Capture the cell that displays the provided text and extract its (x, y) central coordinate. 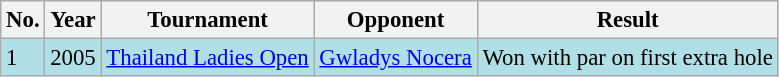
Tournament (208, 20)
1 (23, 58)
2005 (73, 58)
No. (23, 20)
Gwladys Nocera (396, 58)
Year (73, 20)
Won with par on first extra hole (628, 58)
Opponent (396, 20)
Result (628, 20)
Thailand Ladies Open (208, 58)
